Detect which cell encompasses the target text, then output its (x, y) center coordinate. 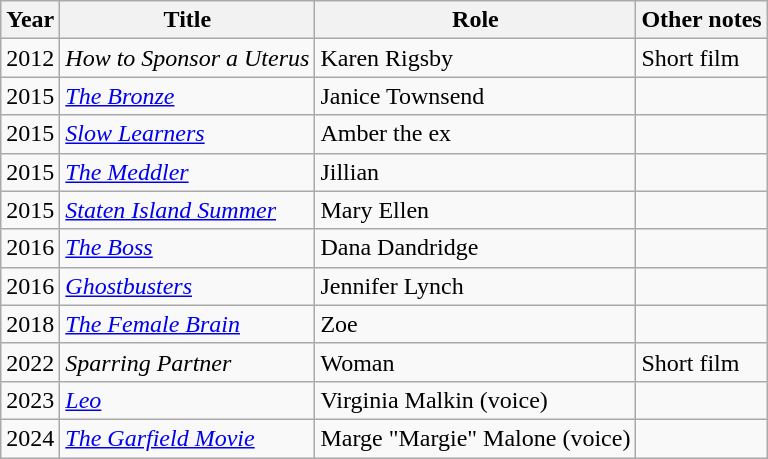
The Bronze (188, 96)
Other notes (702, 20)
The Boss (188, 248)
Jillian (476, 172)
Leo (188, 400)
Karen Rigsby (476, 58)
Title (188, 20)
Year (30, 20)
The Garfield Movie (188, 438)
2024 (30, 438)
Zoe (476, 324)
2022 (30, 362)
2023 (30, 400)
Dana Dandridge (476, 248)
Ghostbusters (188, 286)
Marge "Margie" Malone (voice) (476, 438)
Mary Ellen (476, 210)
Virginia Malkin (voice) (476, 400)
The Meddler (188, 172)
Jennifer Lynch (476, 286)
Slow Learners (188, 134)
Woman (476, 362)
How to Sponsor a Uterus (188, 58)
Role (476, 20)
The Female Brain (188, 324)
2012 (30, 58)
Staten Island Summer (188, 210)
Janice Townsend (476, 96)
Amber the ex (476, 134)
2018 (30, 324)
Sparring Partner (188, 362)
